Find where the given text appears and provide that cell's center as [x, y] coordinate. 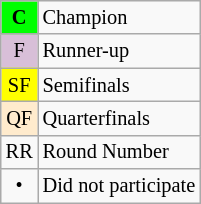
F [20, 51]
• [20, 186]
SF [20, 85]
RR [20, 152]
Did not participate [120, 186]
Round Number [120, 152]
Semifinals [120, 85]
Runner-up [120, 51]
C [20, 17]
Quarterfinals [120, 118]
Champion [120, 17]
QF [20, 118]
